Locate the cell with the specified text and output its [x, y] center coordinate. 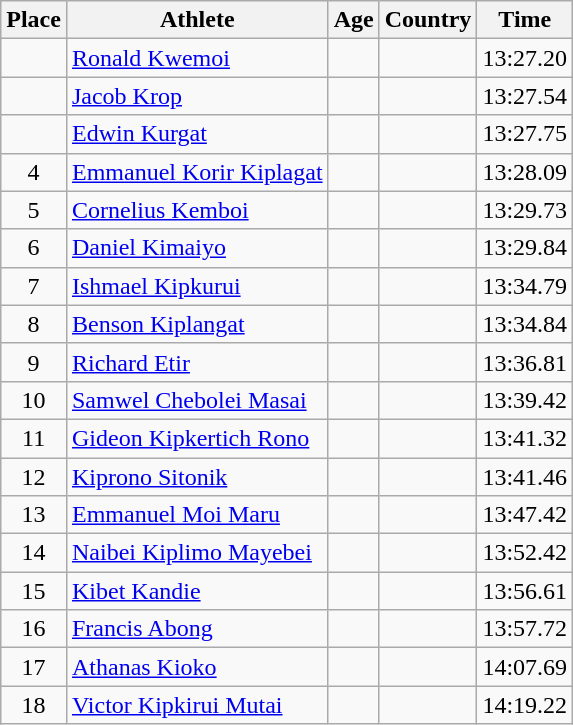
9 [34, 362]
12 [34, 477]
Francis Abong [197, 629]
13:56.61 [525, 591]
7 [34, 286]
13:34.84 [525, 324]
13:52.42 [525, 553]
13:57.72 [525, 629]
14:19.22 [525, 705]
13:29.73 [525, 210]
Kibet Kandie [197, 591]
14:07.69 [525, 667]
13:47.42 [525, 515]
13:27.20 [525, 58]
6 [34, 248]
Athlete [197, 20]
13 [34, 515]
13:34.79 [525, 286]
Benson Kiplangat [197, 324]
Cornelius Kemboi [197, 210]
Place [34, 20]
18 [34, 705]
17 [34, 667]
Daniel Kimaiyo [197, 248]
Kiprono Sitonik [197, 477]
13:41.46 [525, 477]
13:28.09 [525, 172]
13:27.75 [525, 134]
13:39.42 [525, 400]
5 [34, 210]
Emmanuel Moi Maru [197, 515]
Naibei Kiplimo Mayebei [197, 553]
Edwin Kurgat [197, 134]
Victor Kipkirui Mutai [197, 705]
13:27.54 [525, 96]
10 [34, 400]
Time [525, 20]
15 [34, 591]
Samwel Chebolei Masai [197, 400]
Richard Etir [197, 362]
Country [428, 20]
11 [34, 438]
Age [354, 20]
Jacob Krop [197, 96]
13:29.84 [525, 248]
4 [34, 172]
16 [34, 629]
8 [34, 324]
13:41.32 [525, 438]
Ishmael Kipkurui [197, 286]
Emmanuel Korir Kiplagat [197, 172]
Ronald Kwemoi [197, 58]
13:36.81 [525, 362]
Athanas Kioko [197, 667]
14 [34, 553]
Gideon Kipkertich Rono [197, 438]
